Extract the [x, y] coordinate from the center of the cell holding the provided text.  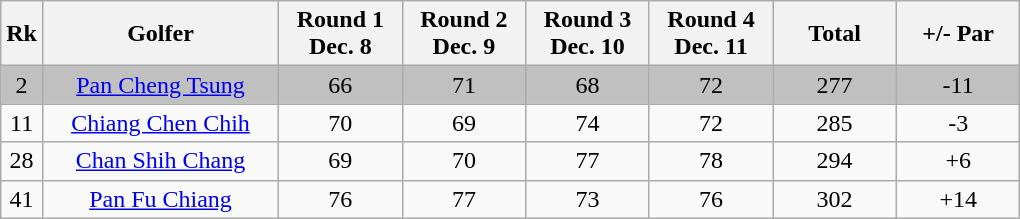
285 [835, 123]
Rk [22, 34]
74 [588, 123]
+/- Par [958, 34]
302 [835, 199]
68 [588, 85]
+6 [958, 161]
-11 [958, 85]
Round 4 Dec. 11 [711, 34]
71 [464, 85]
Round 2 Dec. 9 [464, 34]
28 [22, 161]
294 [835, 161]
Pan Fu Chiang [160, 199]
Round 1 Dec. 8 [341, 34]
11 [22, 123]
-3 [958, 123]
Chiang Chen Chih [160, 123]
78 [711, 161]
277 [835, 85]
2 [22, 85]
+14 [958, 199]
Pan Cheng Tsung [160, 85]
Round 3 Dec. 10 [588, 34]
73 [588, 199]
41 [22, 199]
Total [835, 34]
66 [341, 85]
Golfer [160, 34]
Chan Shih Chang [160, 161]
